Return the (X, Y) coordinate for the center point of the cell that contains the specified text.  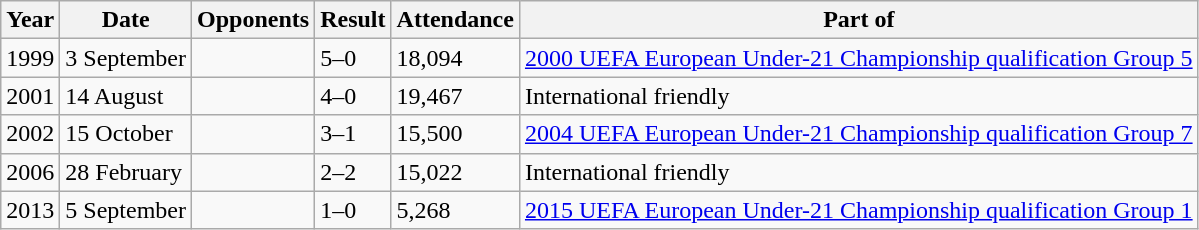
2–2 (353, 172)
18,094 (455, 58)
2013 (30, 210)
1999 (30, 58)
2002 (30, 134)
4–0 (353, 96)
2006 (30, 172)
15,500 (455, 134)
2015 UEFA European Under-21 Championship qualification Group 1 (858, 210)
Attendance (455, 20)
Year (30, 20)
2001 (30, 96)
14 August (126, 96)
Opponents (254, 20)
5 September (126, 210)
Part of (858, 20)
28 February (126, 172)
15,022 (455, 172)
2000 UEFA European Under-21 Championship qualification Group 5 (858, 58)
2004 UEFA European Under-21 Championship qualification Group 7 (858, 134)
15 October (126, 134)
5–0 (353, 58)
3–1 (353, 134)
19,467 (455, 96)
Result (353, 20)
1–0 (353, 210)
3 September (126, 58)
Date (126, 20)
5,268 (455, 210)
